From the cell containing the given text, extract its center point as [X, Y] coordinate. 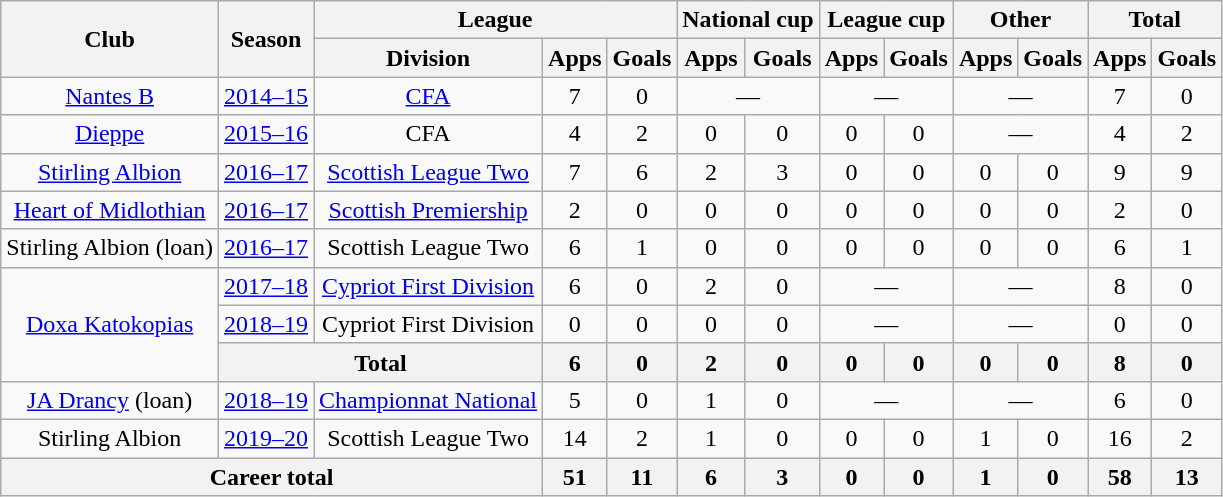
Club [110, 39]
Season [266, 39]
JA Drancy (loan) [110, 400]
Nantes B [110, 96]
Scottish Premiership [428, 210]
11 [642, 477]
Doxa Katokopias [110, 324]
Other [1020, 20]
2019–20 [266, 438]
League cup [886, 20]
Dieppe [110, 134]
Stirling Albion (loan) [110, 248]
16 [1120, 438]
14 [575, 438]
League [496, 20]
51 [575, 477]
5 [575, 400]
National cup [748, 20]
58 [1120, 477]
2015–16 [266, 134]
Career total [272, 477]
2014–15 [266, 96]
13 [1187, 477]
Heart of Midlothian [110, 210]
2017–18 [266, 286]
Championnat National [428, 400]
Division [428, 58]
